Return the (x, y) coordinate for the center point of the cell that contains the specified text.  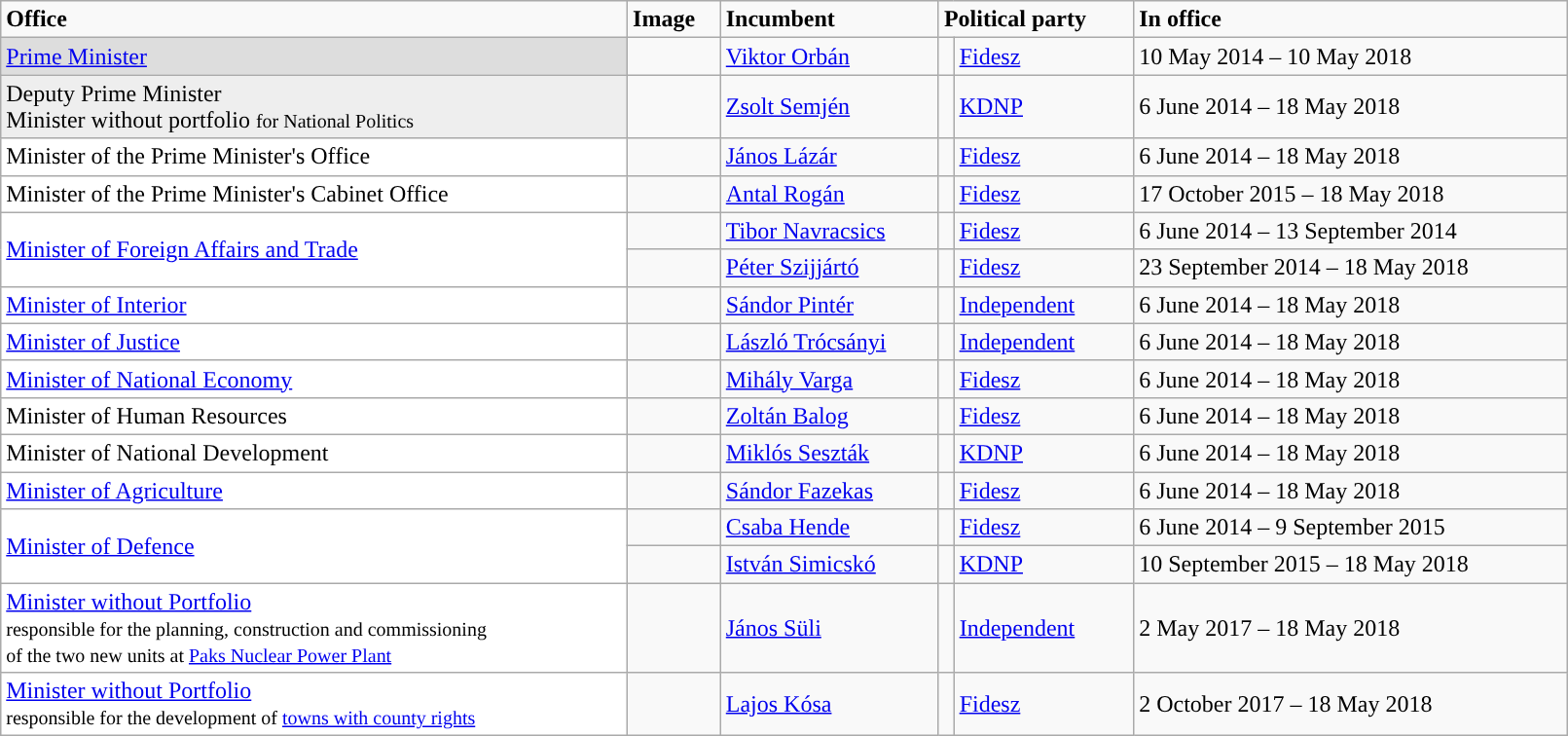
17 October 2015 – 18 May 2018 (1351, 194)
Minister of National Development (314, 453)
Minister of Interior (314, 305)
László Trócsányi (829, 342)
Miklós Seszták (829, 453)
Political party (1036, 19)
Prime Minister (314, 56)
In office (1351, 19)
Minister of Foreign Affairs and Trade (314, 249)
Minister without Portfolioresponsible for the planning, construction and commissioning of the two new units at Paks Nuclear Power Plant (314, 628)
10 May 2014 – 10 May 2018 (1351, 56)
Sándor Fazekas (829, 490)
10 September 2015 – 18 May 2018 (1351, 565)
Minister of the Prime Minister's Cabinet Office (314, 194)
Minister of Agriculture (314, 490)
6 June 2014 – 13 September 2014 (1351, 231)
Sándor Pintér (829, 305)
2 May 2017 – 18 May 2018 (1351, 628)
23 September 2014 – 18 May 2018 (1351, 268)
Péter Szijjártó (829, 268)
Zsolt Semjén (829, 107)
Viktor Orbán (829, 56)
Incumbent (829, 19)
Minister of Human Resources (314, 416)
Minister of National Economy (314, 379)
6 June 2014 – 9 September 2015 (1351, 528)
János Süli (829, 628)
János Lázár (829, 157)
István Simicskó (829, 565)
Minister of Defence (314, 546)
Antal Rogán (829, 194)
2 October 2017 – 18 May 2018 (1351, 705)
Mihály Varga (829, 379)
Deputy Prime MinisterMinister without portfolio for National Politics (314, 107)
Image (675, 19)
Tibor Navracsics (829, 231)
Zoltán Balog (829, 416)
Minister of Justice (314, 342)
Lajos Kósa (829, 705)
Minister without Portfolioresponsible for the development of towns with county rights (314, 705)
Minister of the Prime Minister's Office (314, 157)
Office (314, 19)
Csaba Hende (829, 528)
